Pinpoint the cell where the given text exists, returning its [X, Y] midpoint coordinate. 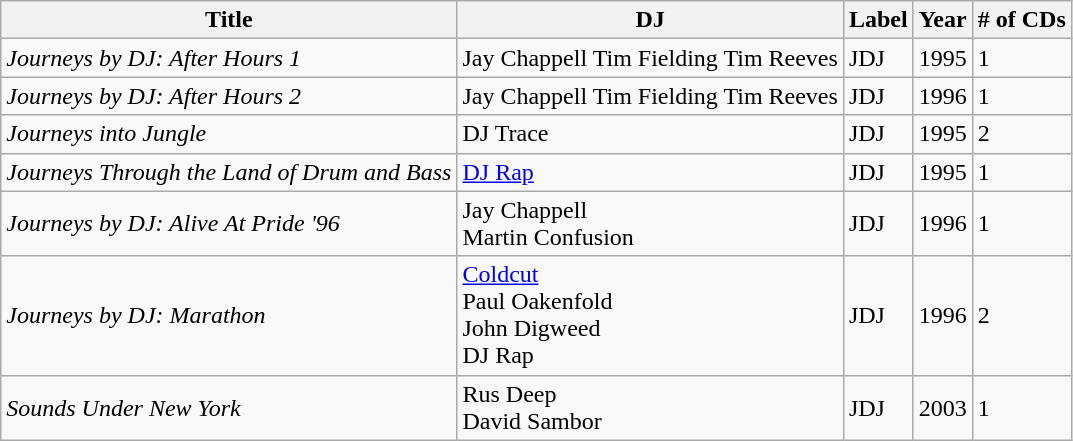
Journeys Through the Land of Drum and Bass [229, 172]
Journeys into Jungle [229, 134]
Journeys by DJ: After Hours 1 [229, 58]
Journeys by DJ: Alive At Pride '96 [229, 224]
Title [229, 20]
DJ [650, 20]
Journeys by DJ: After Hours 2 [229, 96]
ColdcutPaul OakenfoldJohn DigweedDJ Rap [650, 316]
Label [878, 20]
DJ Trace [650, 134]
2003 [942, 408]
Jay ChappellMartin Confusion [650, 224]
Journeys by DJ: Marathon [229, 316]
# of CDs [1022, 20]
Rus DeepDavid Sambor [650, 408]
Sounds Under New York [229, 408]
Year [942, 20]
DJ Rap [650, 172]
